Search for the cell housing the specified text and yield its (X, Y) center coordinate. 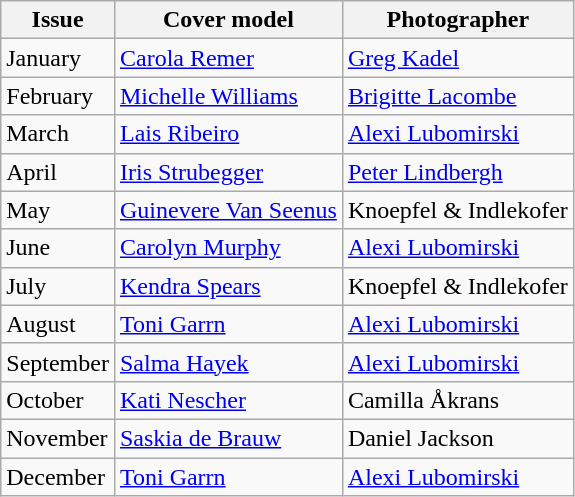
May (58, 210)
July (58, 286)
October (58, 400)
Carola Remer (228, 58)
March (58, 134)
Lais Ribeiro (228, 134)
January (58, 58)
February (58, 96)
Photographer (458, 20)
Peter Lindbergh (458, 172)
Saskia de Brauw (228, 438)
Cover model (228, 20)
Michelle Williams (228, 96)
Salma Hayek (228, 362)
August (58, 324)
Kendra Spears (228, 286)
December (58, 477)
Kati Nescher (228, 400)
Issue (58, 20)
November (58, 438)
Daniel Jackson (458, 438)
Guinevere Van Seenus (228, 210)
Carolyn Murphy (228, 248)
April (58, 172)
Greg Kadel (458, 58)
Brigitte Lacombe (458, 96)
Iris Strubegger (228, 172)
Camilla Åkrans (458, 400)
September (58, 362)
June (58, 248)
